Return the (X, Y) coordinate for the center point of the cell that contains the specified text.  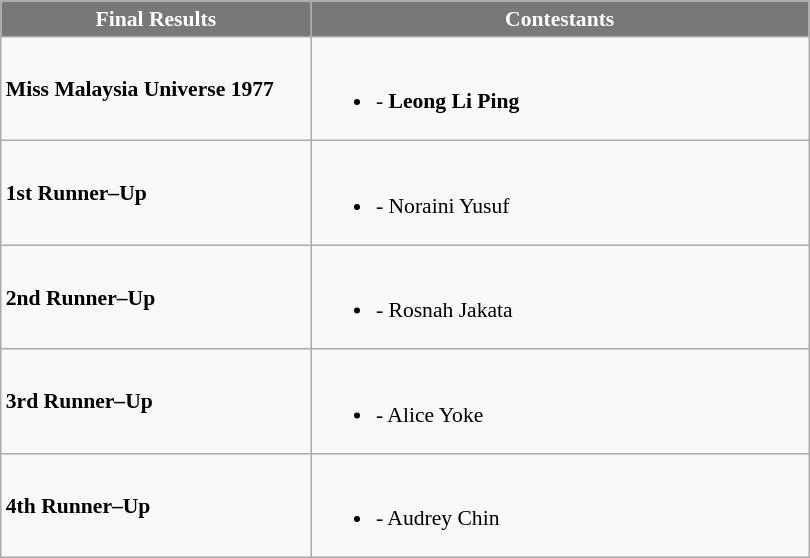
Final Results (156, 19)
4th Runner–Up (156, 506)
- Rosnah Jakata (560, 297)
3rd Runner–Up (156, 402)
2nd Runner–Up (156, 297)
1st Runner–Up (156, 193)
- Alice Yoke (560, 402)
Miss Malaysia Universe 1977 (156, 89)
- Audrey Chin (560, 506)
- Noraini Yusuf (560, 193)
Contestants (560, 19)
- Leong Li Ping (560, 89)
